Return the (X, Y) coordinate for the center point of the cell that contains the specified text.  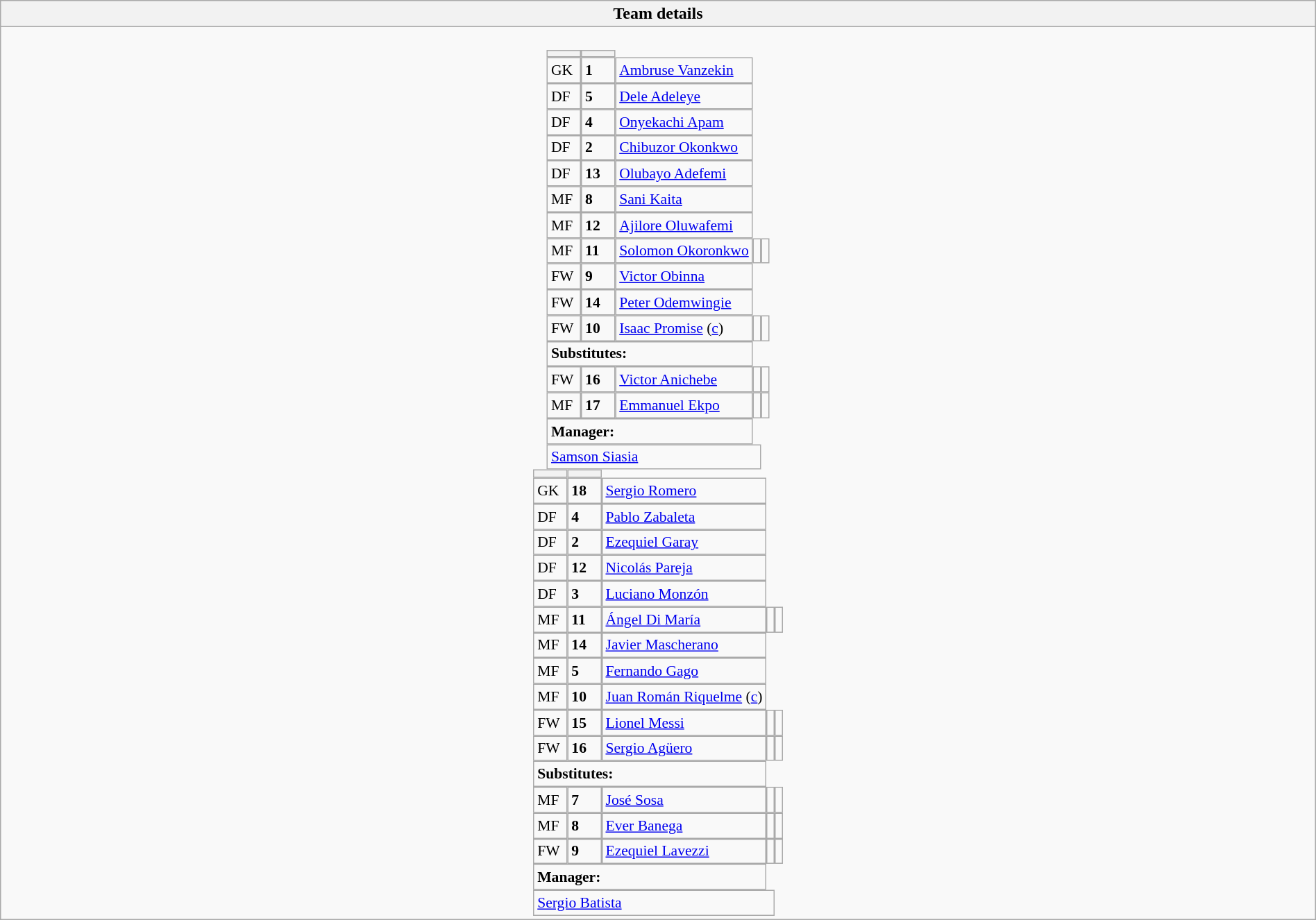
Pablo Zabaleta (684, 516)
Ángel Di María (684, 619)
Ezequiel Lavezzi (684, 851)
Olubayo Adefemi (684, 173)
Sergio Agüero (684, 748)
18 (584, 491)
3 (584, 594)
Nicolás Pareja (684, 568)
Onyekachi Apam (684, 122)
Chibuzor Okonkwo (684, 147)
José Sosa (684, 799)
Victor Anichebe (684, 379)
Ezequiel Garay (684, 543)
Juan Román Riquelme (c) (684, 697)
Ajilore Oluwafemi (684, 225)
7 (584, 799)
Javier Mascherano (684, 645)
Samson Siasia (654, 457)
Ever Banega (684, 826)
Isaac Promise (c) (684, 327)
17 (598, 405)
Sergio Romero (684, 491)
Fernando Gago (684, 670)
Victor Obinna (684, 276)
15 (584, 723)
Team details (658, 14)
Sergio Batista (654, 903)
Ambruse Vanzekin (684, 71)
1 (598, 71)
Peter Odemwingie (684, 303)
Sani Kaita (684, 200)
Lionel Messi (684, 723)
Emmanuel Ekpo (684, 405)
Solomon Okoronkwo (684, 251)
Dele Adeleye (684, 96)
Luciano Monzón (684, 594)
13 (598, 173)
